Provide the [X, Y] coordinate of the cell's center where the given text is located.  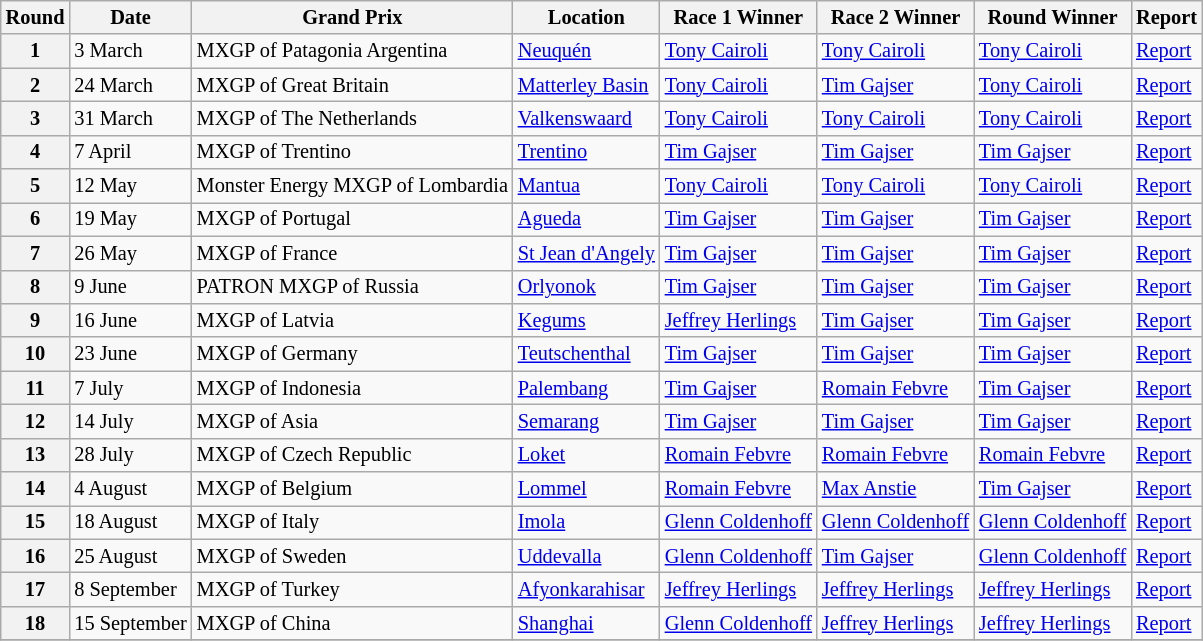
MXGP of Portugal [352, 219]
MXGP of Trentino [352, 152]
MXGP of China [352, 623]
13 [36, 455]
Round [36, 17]
Date [130, 17]
7 April [130, 152]
Teutschenthal [586, 354]
Monster Energy MXGP of Lombardia [352, 186]
MXGP of Latvia [352, 320]
26 May [130, 253]
8 September [130, 589]
7 [36, 253]
4 August [130, 489]
Max Anstie [896, 489]
2 [36, 85]
Trentino [586, 152]
Palembang [586, 388]
16 June [130, 320]
12 [36, 421]
MXGP of Great Britain [352, 85]
MXGP of Asia [352, 421]
Race 1 Winner [738, 17]
8 [36, 287]
31 March [130, 118]
Location [586, 17]
Valkenswaard [586, 118]
17 [36, 589]
3 March [130, 51]
MXGP of Germany [352, 354]
Shanghai [586, 623]
23 June [130, 354]
MXGP of Turkey [352, 589]
Orlyonok [586, 287]
5 [36, 186]
MXGP of Czech Republic [352, 455]
MXGP of Patagonia Argentina [352, 51]
10 [36, 354]
24 March [130, 85]
Kegums [586, 320]
Agueda [586, 219]
Lommel [586, 489]
Race 2 Winner [896, 17]
Uddevalla [586, 556]
Mantua [586, 186]
MXGP of Belgium [352, 489]
PATRON MXGP of Russia [352, 287]
Semarang [586, 421]
7 July [130, 388]
Imola [586, 522]
11 [36, 388]
9 June [130, 287]
MXGP of The Netherlands [352, 118]
18 August [130, 522]
12 May [130, 186]
MXGP of France [352, 253]
Afyonkarahisar [586, 589]
6 [36, 219]
Neuquén [586, 51]
Round Winner [1052, 17]
15 [36, 522]
9 [36, 320]
Matterley Basin [586, 85]
14 July [130, 421]
1 [36, 51]
Loket [586, 455]
15 September [130, 623]
4 [36, 152]
25 August [130, 556]
St Jean d'Angely [586, 253]
16 [36, 556]
MXGP of Sweden [352, 556]
28 July [130, 455]
18 [36, 623]
MXGP of Italy [352, 522]
3 [36, 118]
19 May [130, 219]
Grand Prix [352, 17]
MXGP of Indonesia [352, 388]
14 [36, 489]
